For the text-containing cell, return its midpoint in (X, Y) coordinate format. 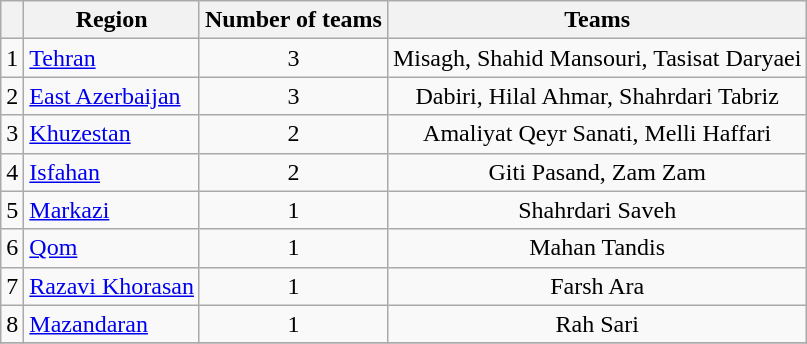
Mahan Tandis (597, 248)
Mazandaran (112, 324)
Rah Sari (597, 324)
Farsh Ara (597, 286)
Giti Pasand, Zam Zam (597, 172)
East Azerbaijan (112, 96)
Amaliyat Qeyr Sanati, Melli Haffari (597, 134)
7 (12, 286)
5 (12, 210)
Markazi (112, 210)
Tehran (112, 58)
Khuzestan (112, 134)
Number of teams (293, 20)
Isfahan (112, 172)
Qom (112, 248)
Dabiri, Hilal Ahmar, Shahrdari Tabriz (597, 96)
Misagh, Shahid Mansouri, Tasisat Daryaei (597, 58)
Region (112, 20)
Razavi Khorasan (112, 286)
4 (12, 172)
Teams (597, 20)
8 (12, 324)
Shahrdari Saveh (597, 210)
6 (12, 248)
